Extract the [x, y] coordinate from the center of the cell holding the provided text.  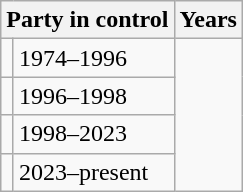
Party in control [88, 20]
1996–1998 [94, 96]
2023–present [94, 172]
1974–1996 [94, 58]
Years [208, 20]
1998–2023 [94, 134]
